Return [x, y] of the center of cell containing provided text 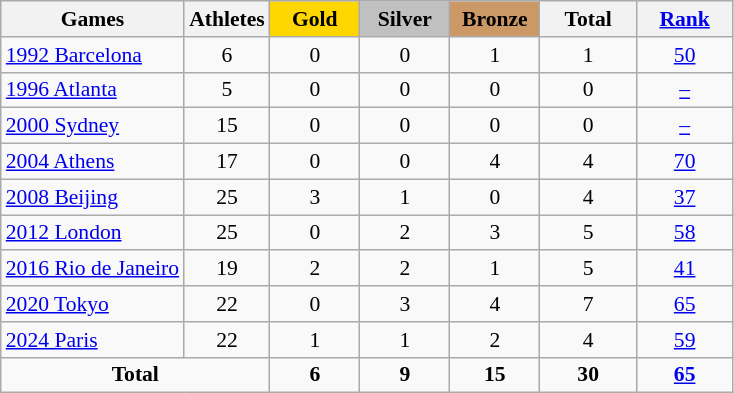
41 [684, 269]
17 [227, 162]
58 [684, 233]
7 [588, 304]
2016 Rio de Janeiro [92, 269]
30 [588, 375]
Games [92, 19]
2012 London [92, 233]
70 [684, 162]
Bronze [495, 19]
9 [405, 375]
59 [684, 340]
2024 Paris [92, 340]
2004 Athens [92, 162]
1992 Barcelona [92, 55]
Athletes [227, 19]
1996 Atlanta [92, 90]
Rank [684, 19]
2008 Beijing [92, 197]
Gold [315, 19]
2020 Tokyo [92, 304]
2000 Sydney [92, 126]
50 [684, 55]
19 [227, 269]
37 [684, 197]
Silver [405, 19]
